Provide the (X, Y) coordinate of the cell's center where the given text is located.  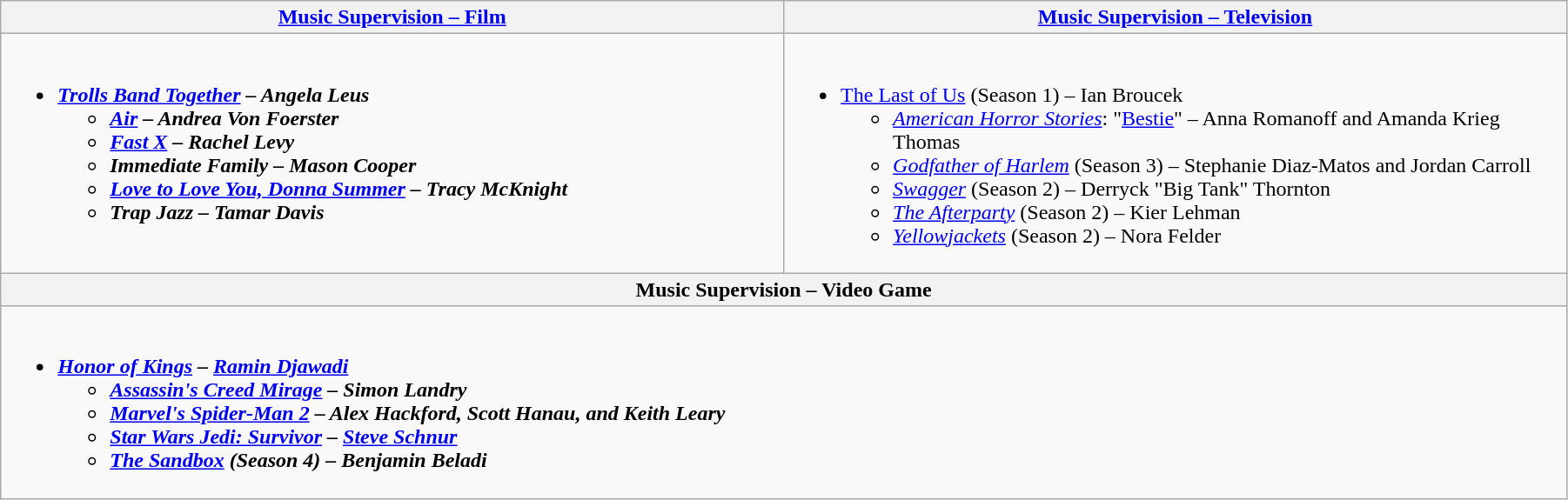
Music Supervision – Film (392, 17)
Music Supervision – Video Game (784, 290)
Music Supervision – Television (1176, 17)
